Search for the cell housing the specified text and yield its (x, y) center coordinate. 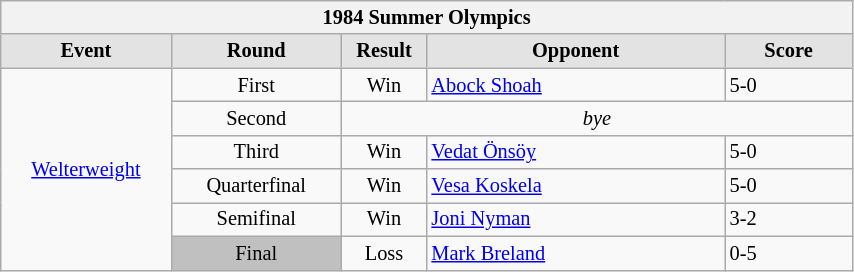
Abock Shoah (576, 85)
Second (256, 118)
First (256, 85)
Final (256, 253)
Semifinal (256, 219)
0-5 (789, 253)
Welterweight (86, 169)
Joni Nyman (576, 219)
bye (596, 118)
Event (86, 51)
Vesa Koskela (576, 186)
1984 Summer Olympics (427, 17)
Result (384, 51)
3-2 (789, 219)
Vedat Önsöy (576, 152)
Third (256, 152)
Score (789, 51)
Quarterfinal (256, 186)
Opponent (576, 51)
Mark Breland (576, 253)
Loss (384, 253)
Round (256, 51)
